From the cell containing the given text, extract its center point as (x, y) coordinate. 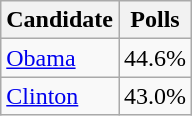
Obama (60, 58)
Candidate (60, 20)
43.0% (154, 96)
44.6% (154, 58)
Polls (154, 20)
Clinton (60, 96)
